Detect which cell encompasses the target text, then output its (x, y) center coordinate. 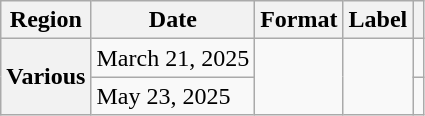
Label (378, 20)
May 23, 2025 (173, 96)
Region (46, 20)
March 21, 2025 (173, 58)
Date (173, 20)
Various (46, 77)
Format (299, 20)
